Scan for the cell matching the given text and deliver its [x, y] coordinate at center. 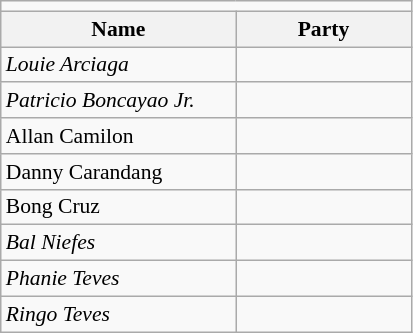
Name [118, 29]
Patricio Boncayao Jr. [118, 101]
Louie Arciaga [118, 65]
Bal Niefes [118, 243]
Danny Carandang [118, 172]
Phanie Teves [118, 279]
Ringo Teves [118, 314]
Party [324, 29]
Allan Camilon [118, 136]
Bong Cruz [118, 207]
